Locate the cell with the specified text and output its [x, y] center coordinate. 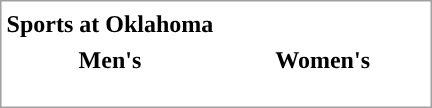
Sports at Oklahoma [110, 24]
Women's [323, 60]
Men's [110, 60]
